Pinpoint the cell where the given text exists, returning its (x, y) midpoint coordinate. 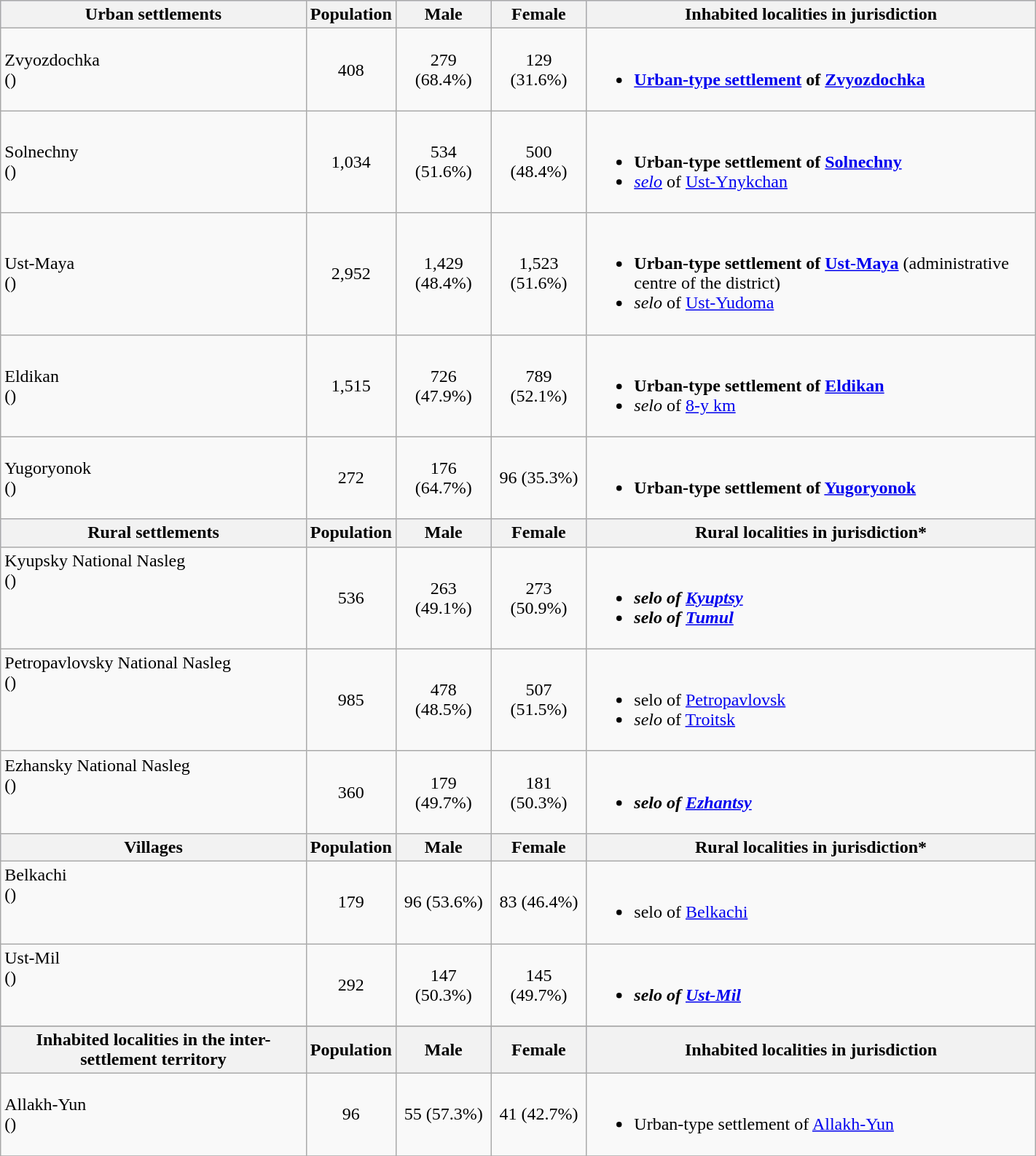
Allakh-Yun() (154, 1115)
selo of Ust-Mil (811, 984)
55 (57.3%) (443, 1115)
96 (351, 1115)
408 (351, 70)
176 (64.7%) (443, 478)
Urban-type settlement of Eldikanselo of 8-y km (811, 386)
Urban settlements (154, 15)
181 (50.3%) (539, 792)
Ezhansky National Nasleg() (154, 792)
179 (351, 902)
Villages (154, 847)
Urban-type settlement of Allakh-Yun (811, 1115)
selo of Kyuptsyselo of Tumul (811, 598)
selo of Petropavlovskselo of Troitsk (811, 700)
96 (35.3%) (539, 478)
Solnechny() (154, 162)
Inhabited localities in the inter-settlement territory (154, 1050)
96 (53.6%) (443, 902)
1,515 (351, 386)
selo of Ezhantsy (811, 792)
789 (52.1%) (539, 386)
145 (49.7%) (539, 984)
536 (351, 598)
selo of Belkachi (811, 902)
Ust-Maya() (154, 274)
1,523 (51.6%) (539, 274)
179 (49.7%) (443, 792)
Urban-type settlement of Zvyozdochka (811, 70)
41 (42.7%) (539, 1115)
273 (50.9%) (539, 598)
Urban-type settlement of Yugoryonok (811, 478)
Yugoryonok() (154, 478)
272 (351, 478)
507 (51.5%) (539, 700)
360 (351, 792)
292 (351, 984)
Belkachi() (154, 902)
534 (51.6%) (443, 162)
279 (68.4%) (443, 70)
Petropavlovsky National Nasleg() (154, 700)
Eldikan() (154, 386)
Kyupsky National Nasleg() (154, 598)
Ust-Mil() (154, 984)
129 (31.6%) (539, 70)
1,429 (48.4%) (443, 274)
83 (46.4%) (539, 902)
1,034 (351, 162)
Urban-type settlement of Solnechnyselo of Ust-Ynykchan (811, 162)
500 (48.4%) (539, 162)
263 (49.1%) (443, 598)
147 (50.3%) (443, 984)
726 (47.9%) (443, 386)
985 (351, 700)
2,952 (351, 274)
Rural settlements (154, 533)
478 (48.5%) (443, 700)
Zvyozdochka() (154, 70)
Urban-type settlement of Ust-Maya (administrative centre of the district)selo of Ust-Yudoma (811, 274)
